Determine the (X, Y) coordinate at the center of the cell enclosing the given text.  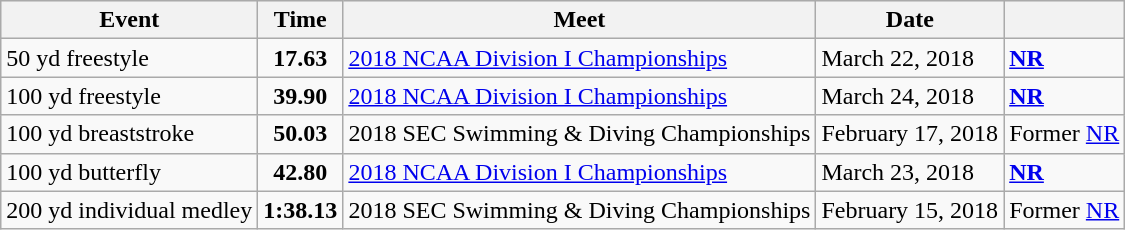
February 17, 2018 (910, 134)
42.80 (300, 172)
39.90 (300, 96)
March 23, 2018 (910, 172)
200 yd individual medley (130, 210)
100 yd butterfly (130, 172)
1:38.13 (300, 210)
February 15, 2018 (910, 210)
17.63 (300, 58)
Meet (580, 20)
Time (300, 20)
50.03 (300, 134)
50 yd freestyle (130, 58)
100 yd freestyle (130, 96)
March 22, 2018 (910, 58)
March 24, 2018 (910, 96)
Date (910, 20)
Event (130, 20)
100 yd breaststroke (130, 134)
